Determine the [x, y] coordinate at the center of the cell enclosing the given text.  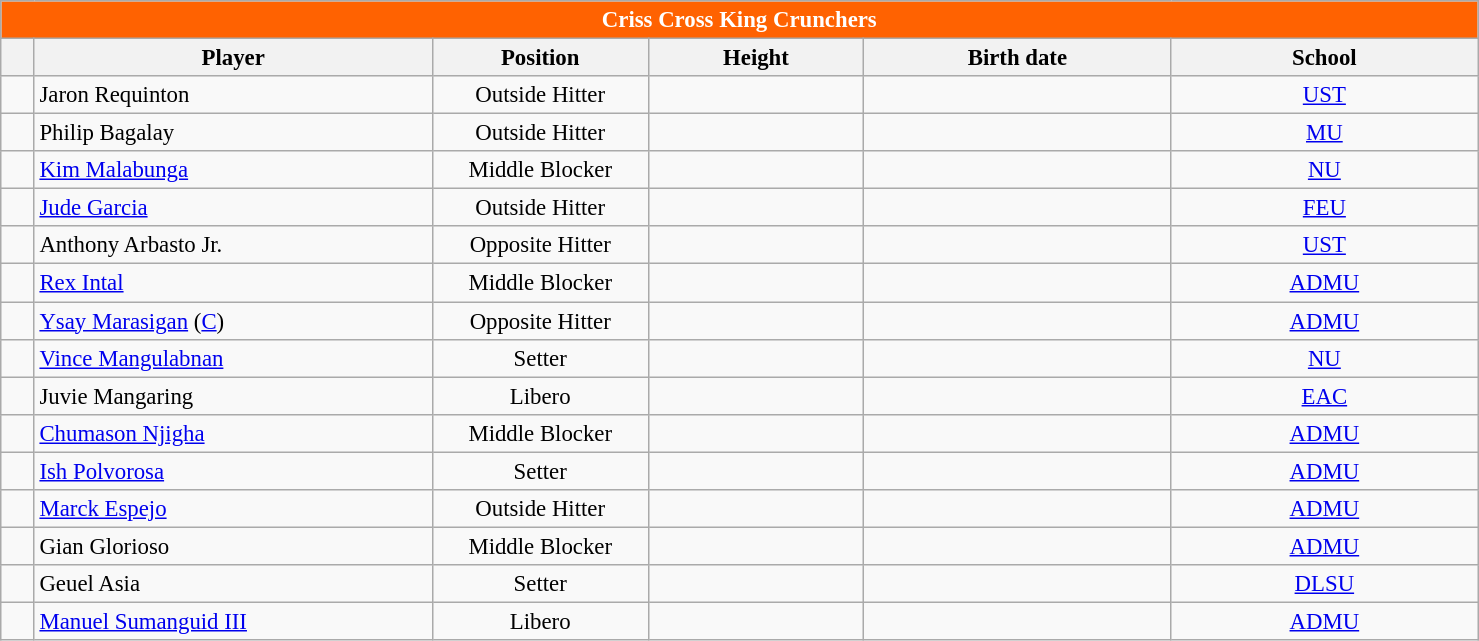
EAC [1324, 396]
Ish Polvorosa [233, 471]
Height [756, 58]
Player [233, 58]
Criss Cross King Crunchers [740, 20]
Jaron Requinton [233, 95]
DLSU [1324, 584]
Position [540, 58]
Jude Garcia [233, 208]
Chumason Njigha [233, 433]
Gian Glorioso [233, 546]
Philip Bagalay [233, 133]
Manuel Sumanguid III [233, 621]
Kim Malabunga [233, 170]
Vince Mangulabnan [233, 358]
Ysay Marasigan (C) [233, 321]
MU [1324, 133]
Juvie Mangaring [233, 396]
School [1324, 58]
Birth date [1018, 58]
Anthony Arbasto Jr. [233, 245]
FEU [1324, 208]
Rex Intal [233, 283]
Geuel Asia [233, 584]
Marck Espejo [233, 509]
